Locate the cell with the specified text and output its (X, Y) center coordinate. 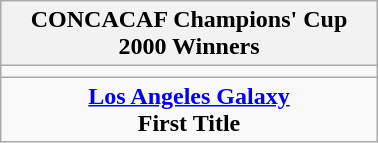
CONCACAF Champions' Cup2000 Winners (189, 34)
Los Angeles GalaxyFirst Title (189, 110)
